Capture the cell that displays the provided text and extract its (x, y) central coordinate. 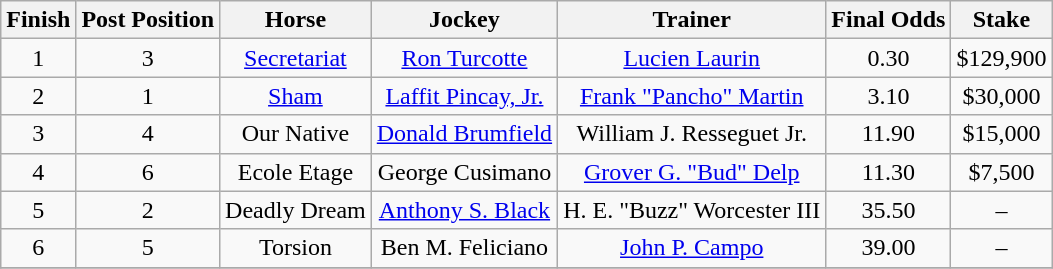
Ben M. Feliciano (464, 248)
3.10 (888, 96)
Lucien Laurin (692, 58)
Finish (38, 20)
0.30 (888, 58)
Ron Turcotte (464, 58)
11.30 (888, 172)
Sham (296, 96)
George Cusimano (464, 172)
William J. Resseguet Jr. (692, 134)
Ecole Etage (296, 172)
Grover G. "Bud" Delp (692, 172)
$15,000 (1002, 134)
Secretariat (296, 58)
Deadly Dream (296, 210)
Jockey (464, 20)
$30,000 (1002, 96)
Anthony S. Black (464, 210)
$7,500 (1002, 172)
Post Position (148, 20)
Laffit Pincay, Jr. (464, 96)
Donald Brumfield (464, 134)
11.90 (888, 134)
Horse (296, 20)
Frank "Pancho" Martin (692, 96)
Final Odds (888, 20)
39.00 (888, 248)
Our Native (296, 134)
Stake (1002, 20)
Trainer (692, 20)
35.50 (888, 210)
Torsion (296, 248)
H. E. "Buzz" Worcester III (692, 210)
John P. Campo (692, 248)
$129,900 (1002, 58)
